From the cell containing the given text, extract its center point as (X, Y) coordinate. 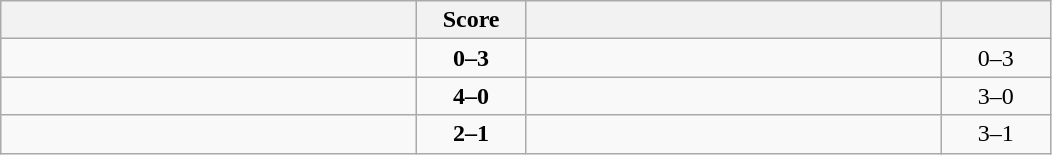
3–0 (996, 96)
2–1 (472, 134)
Score (472, 20)
4–0 (472, 96)
3–1 (996, 134)
